From the cell containing the given text, extract its center point as [x, y] coordinate. 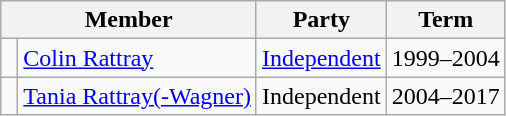
Colin Rattray [138, 58]
Party [321, 20]
Member [129, 20]
2004–2017 [446, 96]
Tania Rattray(-Wagner) [138, 96]
1999–2004 [446, 58]
Term [446, 20]
